For the text-containing cell, return its midpoint in (X, Y) coordinate format. 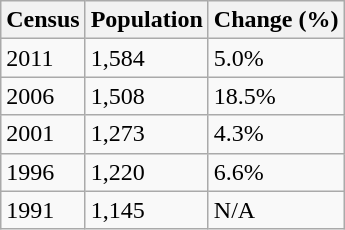
2006 (43, 96)
1,584 (146, 58)
Change (%) (276, 20)
1,273 (146, 134)
Population (146, 20)
1,145 (146, 210)
5.0% (276, 58)
18.5% (276, 96)
2011 (43, 58)
1991 (43, 210)
1,220 (146, 172)
1996 (43, 172)
N/A (276, 210)
2001 (43, 134)
6.6% (276, 172)
4.3% (276, 134)
1,508 (146, 96)
Census (43, 20)
